From the cell containing the given text, extract its center point as (x, y) coordinate. 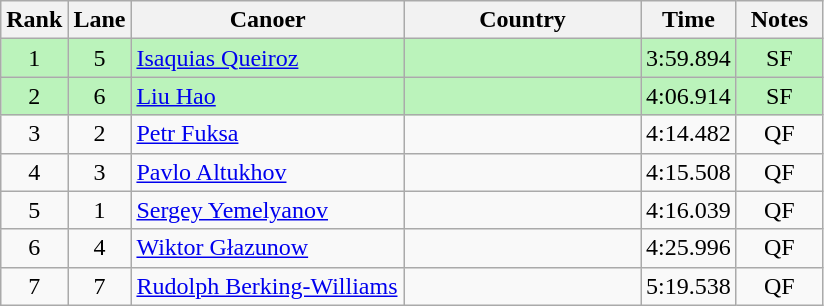
Pavlo Altukhov (268, 172)
4:16.039 (689, 210)
Petr Fuksa (268, 134)
4:06.914 (689, 96)
Isaquias Queiroz (268, 58)
Canoer (268, 20)
Time (689, 20)
Lane (100, 20)
Sergey Yemelyanov (268, 210)
3:59.894 (689, 58)
4:25.996 (689, 248)
Liu Hao (268, 96)
Wiktor Głazunow (268, 248)
4:14.482 (689, 134)
Rank (34, 20)
5:19.538 (689, 286)
4:15.508 (689, 172)
Notes (779, 20)
Country (522, 20)
Rudolph Berking-Williams (268, 286)
